Scan for the cell matching the given text and deliver its [X, Y] coordinate at center. 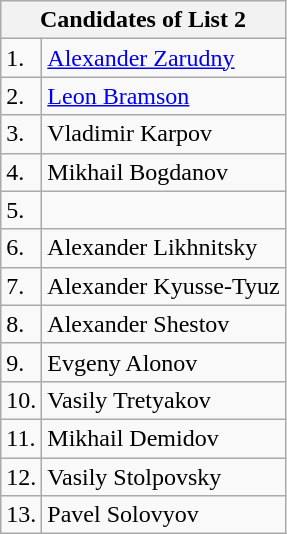
Alexander Shestov [164, 324]
13. [22, 515]
12. [22, 477]
Vasily Stolpovsky [164, 477]
Alexander Likhnitsky [164, 248]
Mikhail Bogdanov [164, 172]
Leon Bramson [164, 96]
Pavel Solovyov [164, 515]
11. [22, 438]
10. [22, 400]
Alexander Zarudny [164, 58]
7. [22, 286]
2. [22, 96]
Alexander Kyusse-Tyuz [164, 286]
1. [22, 58]
Evgeny Alonov [164, 362]
8. [22, 324]
3. [22, 134]
Mikhail Demidov [164, 438]
Candidates of List 2 [143, 20]
4. [22, 172]
Vasily Tretyakov [164, 400]
9. [22, 362]
Vladimir Karpov [164, 134]
5. [22, 210]
6. [22, 248]
